Scan for the cell matching the given text and deliver its (x, y) coordinate at center. 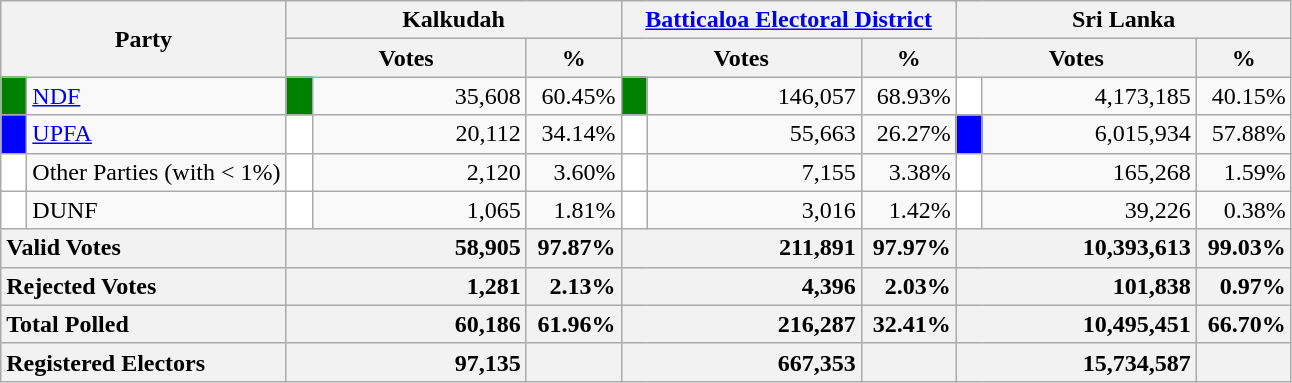
165,268 (1089, 172)
1.59% (1244, 172)
68.93% (908, 96)
61.96% (574, 324)
Valid Votes (144, 248)
216,287 (741, 324)
DUNF (156, 210)
39,226 (1089, 210)
34.14% (574, 134)
1,281 (406, 286)
26.27% (908, 134)
2,120 (419, 172)
6,015,934 (1089, 134)
Sri Lanka (1124, 20)
15,734,587 (1076, 362)
1.81% (574, 210)
2.13% (574, 286)
3,016 (754, 210)
60.45% (574, 96)
0.38% (1244, 210)
66.70% (1244, 324)
4,396 (741, 286)
Batticaloa Electoral District (788, 20)
1.42% (908, 210)
60,186 (406, 324)
97.87% (574, 248)
97,135 (406, 362)
32.41% (908, 324)
40.15% (1244, 96)
1,065 (419, 210)
97.97% (908, 248)
58,905 (406, 248)
10,495,451 (1076, 324)
UPFA (156, 134)
Total Polled (144, 324)
211,891 (741, 248)
3.38% (908, 172)
Registered Electors (144, 362)
Rejected Votes (144, 286)
667,353 (741, 362)
20,112 (419, 134)
NDF (156, 96)
2.03% (908, 286)
Other Parties (with < 1%) (156, 172)
4,173,185 (1089, 96)
3.60% (574, 172)
35,608 (419, 96)
10,393,613 (1076, 248)
0.97% (1244, 286)
Party (144, 39)
146,057 (754, 96)
101,838 (1076, 286)
Kalkudah (454, 20)
55,663 (754, 134)
57.88% (1244, 134)
99.03% (1244, 248)
7,155 (754, 172)
